Extract the (x, y) coordinate from the center of the cell holding the provided text.  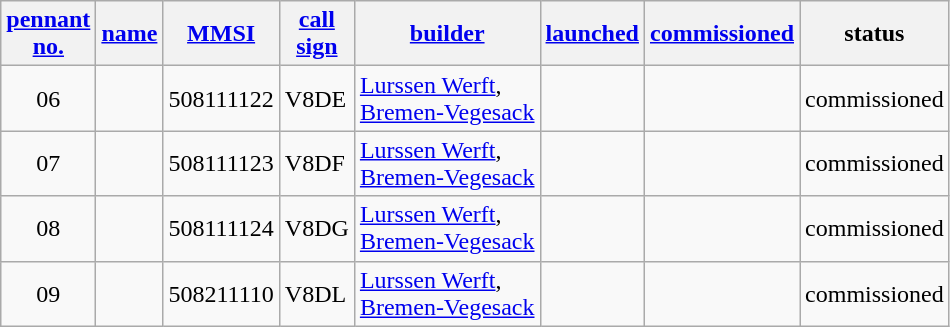
508211110 (221, 294)
V8DF (316, 164)
V8DL (316, 294)
launched (592, 34)
508111124 (221, 228)
08 (48, 228)
06 (48, 98)
MMSI (221, 34)
builder (447, 34)
name (130, 34)
V8DE (316, 98)
status (875, 34)
pennantno. (48, 34)
09 (48, 294)
callsign (316, 34)
508111122 (221, 98)
V8DG (316, 228)
508111123 (221, 164)
07 (48, 164)
